Return [X, Y] of the center of cell containing provided text 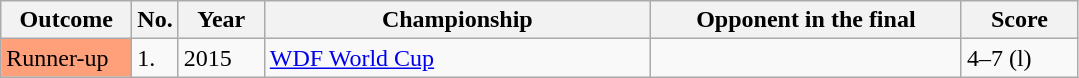
Runner-up [66, 58]
Outcome [66, 20]
Year [221, 20]
Score [1019, 20]
4–7 (l) [1019, 58]
No. [155, 20]
2015 [221, 58]
WDF World Cup [457, 58]
Opponent in the final [806, 20]
Championship [457, 20]
1. [155, 58]
